Determine the [X, Y] coordinate at the center of the cell enclosing the given text.  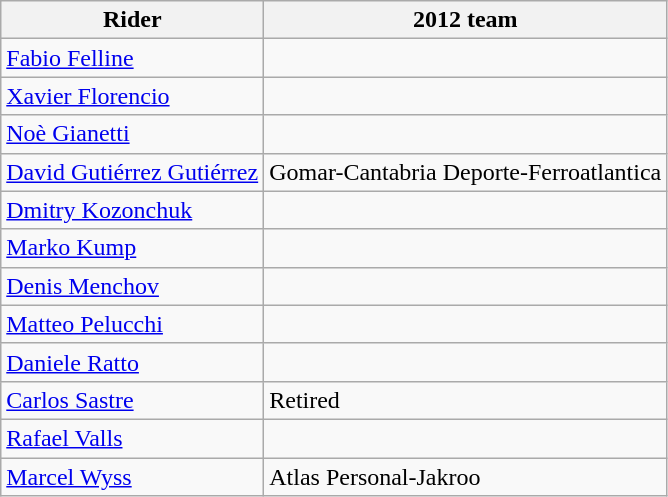
Atlas Personal-Jakroo [466, 477]
Rider [132, 20]
Carlos Sastre [132, 400]
Daniele Ratto [132, 362]
Denis Menchov [132, 286]
Fabio Felline [132, 58]
Matteo Pelucchi [132, 324]
Xavier Florencio [132, 96]
Noè Gianetti [132, 134]
Gomar-Cantabria Deporte-Ferroatlantica [466, 172]
Retired [466, 400]
Rafael Valls [132, 438]
Dmitry Kozonchuk [132, 210]
2012 team [466, 20]
Marko Kump [132, 248]
Marcel Wyss [132, 477]
David Gutiérrez Gutiérrez [132, 172]
